Provide the (x, y) coordinate of the cell's center where the given text is located.  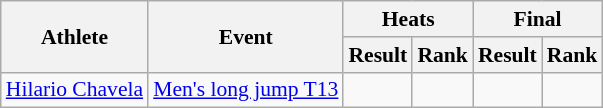
Heats (408, 19)
Final (538, 19)
Men's long jump T13 (246, 90)
Athlete (74, 36)
Event (246, 36)
Hilario Chavela (74, 90)
